Output the (X, Y) coordinate of the center of the cell containing the given text.  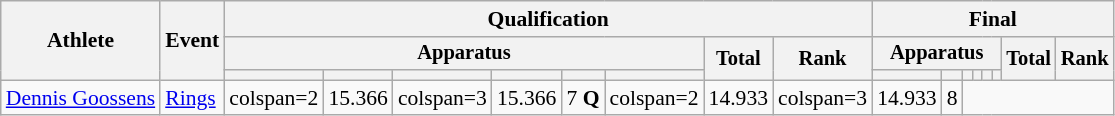
Event (192, 40)
Qualification (548, 19)
7 Q (582, 98)
Athlete (80, 40)
Dennis Goossens (80, 98)
8 (952, 98)
Rings (192, 98)
Final (992, 19)
